Output the (X, Y) coordinate of the center of the cell containing the given text.  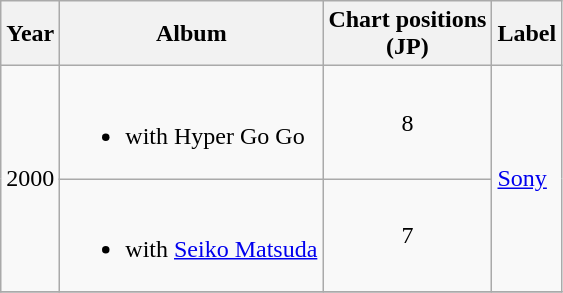
8 (408, 122)
2000 (30, 179)
with Seiko Matsuda (192, 236)
Album (192, 34)
Chart positions(JP) (408, 34)
Year (30, 34)
7 (408, 236)
Sony (527, 179)
with Hyper Go Go (192, 122)
Label (527, 34)
